Search for the cell housing the specified text and yield its [X, Y] center coordinate. 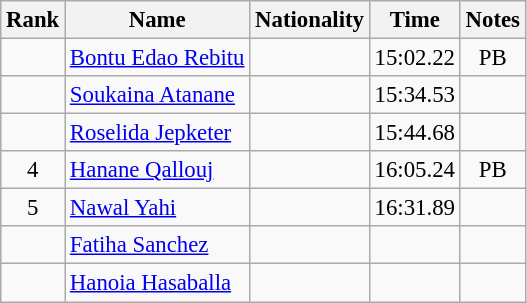
5 [33, 208]
Rank [33, 20]
Hanoia Hasaballa [158, 283]
Name [158, 20]
16:05.24 [414, 170]
Bontu Edao Rebitu [158, 58]
Time [414, 20]
Nawal Yahi [158, 208]
15:34.53 [414, 95]
15:02.22 [414, 58]
Fatiha Sanchez [158, 245]
Nationality [310, 20]
16:31.89 [414, 208]
Soukaina Atanane [158, 95]
Notes [492, 20]
Hanane Qallouj [158, 170]
15:44.68 [414, 133]
4 [33, 170]
Roselida Jepketer [158, 133]
